Determine the (x, y) coordinate at the center of the cell enclosing the given text.  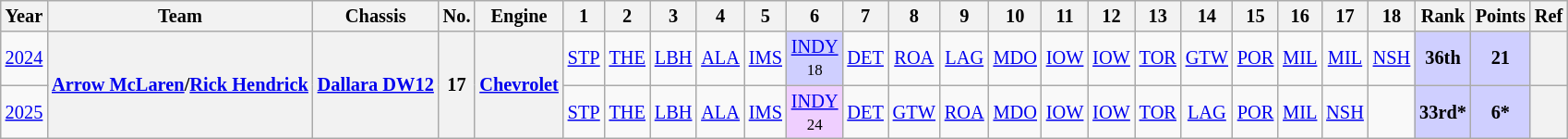
33rd* (1442, 112)
36th (1442, 58)
11 (1065, 16)
15 (1256, 16)
Arrow McLaren/Rick Hendrick (180, 85)
Chevrolet (519, 85)
18 (1392, 16)
6* (1501, 112)
21 (1501, 58)
12 (1111, 16)
Engine (519, 16)
13 (1158, 16)
2024 (24, 58)
Chassis (376, 16)
10 (1016, 16)
INDY24 (814, 112)
Year (24, 16)
9 (964, 16)
2 (628, 16)
5 (766, 16)
16 (1300, 16)
Team (180, 16)
14 (1207, 16)
Rank (1442, 16)
2025 (24, 112)
4 (720, 16)
8 (914, 16)
Ref (1549, 16)
INDY18 (814, 58)
3 (673, 16)
Points (1501, 16)
6 (814, 16)
1 (584, 16)
No. (457, 16)
Dallara DW12 (376, 85)
7 (864, 16)
